Output the (x, y) coordinate of the center of the cell containing the given text.  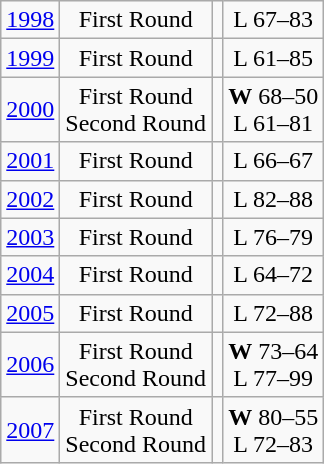
W 68–50L 61–81 (274, 110)
L 66–67 (274, 161)
L 64–72 (274, 275)
1999 (30, 58)
W 80–55L 72–83 (274, 430)
2007 (30, 430)
2006 (30, 364)
2004 (30, 275)
L 76–79 (274, 237)
2001 (30, 161)
L 82–88 (274, 199)
L 67–83 (274, 20)
1998 (30, 20)
2005 (30, 313)
W 73–64L 77–99 (274, 364)
2000 (30, 110)
L 72–88 (274, 313)
2002 (30, 199)
L 61–85 (274, 58)
2003 (30, 237)
